Detect which cell encompasses the target text, then output its (x, y) center coordinate. 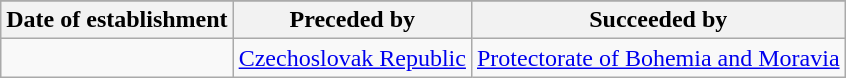
Preceded by (352, 20)
Protectorate of Bohemia and Moravia (658, 58)
Date of establishment (117, 20)
Succeeded by (658, 20)
Czechoslovak Republic (352, 58)
